For the text-containing cell, return its midpoint in (x, y) coordinate format. 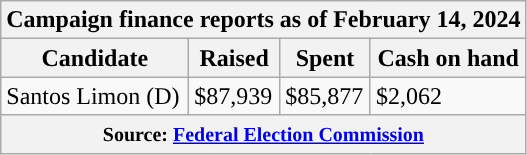
Cash on hand (448, 58)
Raised (234, 58)
Candidate (95, 58)
$87,939 (234, 96)
Source: Federal Election Commission (264, 134)
Campaign finance reports as of February 14, 2024 (264, 20)
Spent (326, 58)
Santos Limon (D) (95, 96)
$2,062 (448, 96)
$85,877 (326, 96)
